Determine the [X, Y] coordinate at the center of the cell enclosing the given text.  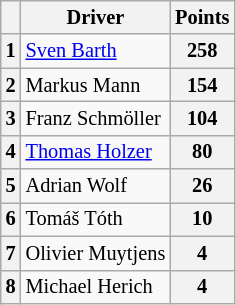
Markus Mann [96, 85]
10 [202, 219]
104 [202, 118]
5 [11, 186]
Thomas Holzer [96, 152]
Franz Schmöller [96, 118]
1 [11, 51]
Olivier Muytjens [96, 253]
154 [202, 85]
3 [11, 118]
Driver [96, 17]
26 [202, 186]
6 [11, 219]
7 [11, 253]
80 [202, 152]
8 [11, 287]
2 [11, 85]
Michael Herich [96, 287]
258 [202, 51]
Adrian Wolf [96, 186]
Tomáš Tóth [96, 219]
Sven Barth [96, 51]
Points [202, 17]
